Pinpoint the cell where the given text exists, returning its (x, y) midpoint coordinate. 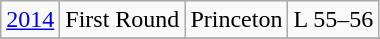
Princeton (236, 20)
L 55–56 (334, 20)
First Round (122, 20)
2014 (30, 20)
